Search for the cell housing the specified text and yield its (X, Y) center coordinate. 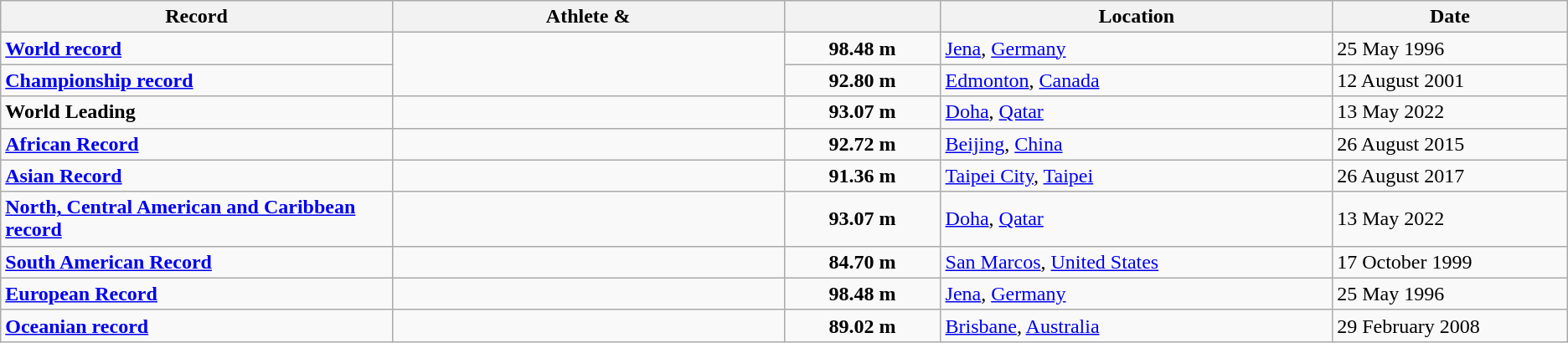
World Leading (197, 112)
Edmonton, Canada (1137, 80)
North, Central American and Caribbean record (197, 219)
European Record (197, 294)
89.02 m (863, 325)
Record (197, 17)
Championship record (197, 80)
Brisbane, Australia (1137, 325)
92.80 m (863, 80)
World record (197, 49)
African Record (197, 144)
17 October 1999 (1451, 262)
Athlete & (588, 17)
Taipei City, Taipei (1137, 176)
Location (1137, 17)
84.70 m (863, 262)
South American Record (197, 262)
12 August 2001 (1451, 80)
Oceanian record (197, 325)
26 August 2015 (1451, 144)
92.72 m (863, 144)
91.36 m (863, 176)
Asian Record (197, 176)
Date (1451, 17)
29 February 2008 (1451, 325)
Beijing, China (1137, 144)
26 August 2017 (1451, 176)
San Marcos, United States (1137, 262)
